For the text-containing cell, return its midpoint in [X, Y] coordinate format. 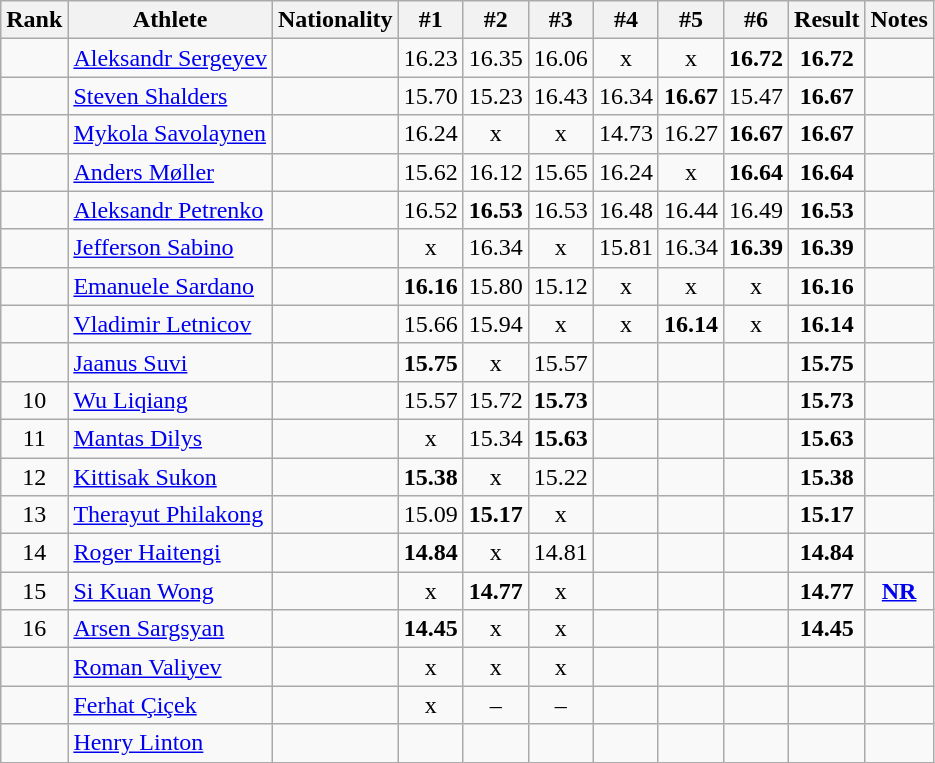
Emanuele Sardano [170, 286]
16.43 [560, 96]
15.72 [496, 400]
15.66 [430, 324]
Athlete [170, 20]
15.65 [560, 172]
Mantas Dilys [170, 438]
15.70 [430, 96]
15.23 [496, 96]
15.12 [560, 286]
10 [34, 400]
Jefferson Sabino [170, 248]
Roger Haitengi [170, 553]
16 [34, 629]
15.22 [560, 477]
Ferhat Çiçek [170, 705]
14.73 [626, 134]
12 [34, 477]
16.23 [430, 58]
#6 [756, 20]
15.94 [496, 324]
Notes [899, 20]
16.44 [690, 210]
15.47 [756, 96]
15.34 [496, 438]
15 [34, 591]
Si Kuan Wong [170, 591]
16.12 [496, 172]
Henry Linton [170, 743]
Mykola Savolaynen [170, 134]
11 [34, 438]
Vladimir Letnicov [170, 324]
Kittisak Sukon [170, 477]
13 [34, 515]
16.06 [560, 58]
16.49 [756, 210]
Aleksandr Petrenko [170, 210]
#3 [560, 20]
Jaanus Suvi [170, 362]
#5 [690, 20]
#2 [496, 20]
Result [827, 20]
15.09 [430, 515]
Nationality [335, 20]
Aleksandr Sergeyev [170, 58]
14 [34, 553]
Arsen Sargsyan [170, 629]
Rank [34, 20]
#1 [430, 20]
16.52 [430, 210]
15.80 [496, 286]
16.48 [626, 210]
16.35 [496, 58]
16.27 [690, 134]
14.81 [560, 553]
Anders Møller [170, 172]
Roman Valiyev [170, 667]
15.81 [626, 248]
15.62 [430, 172]
NR [899, 591]
Steven Shalders [170, 96]
Therayut Philakong [170, 515]
Wu Liqiang [170, 400]
#4 [626, 20]
